Detect which cell encompasses the target text, then output its [X, Y] center coordinate. 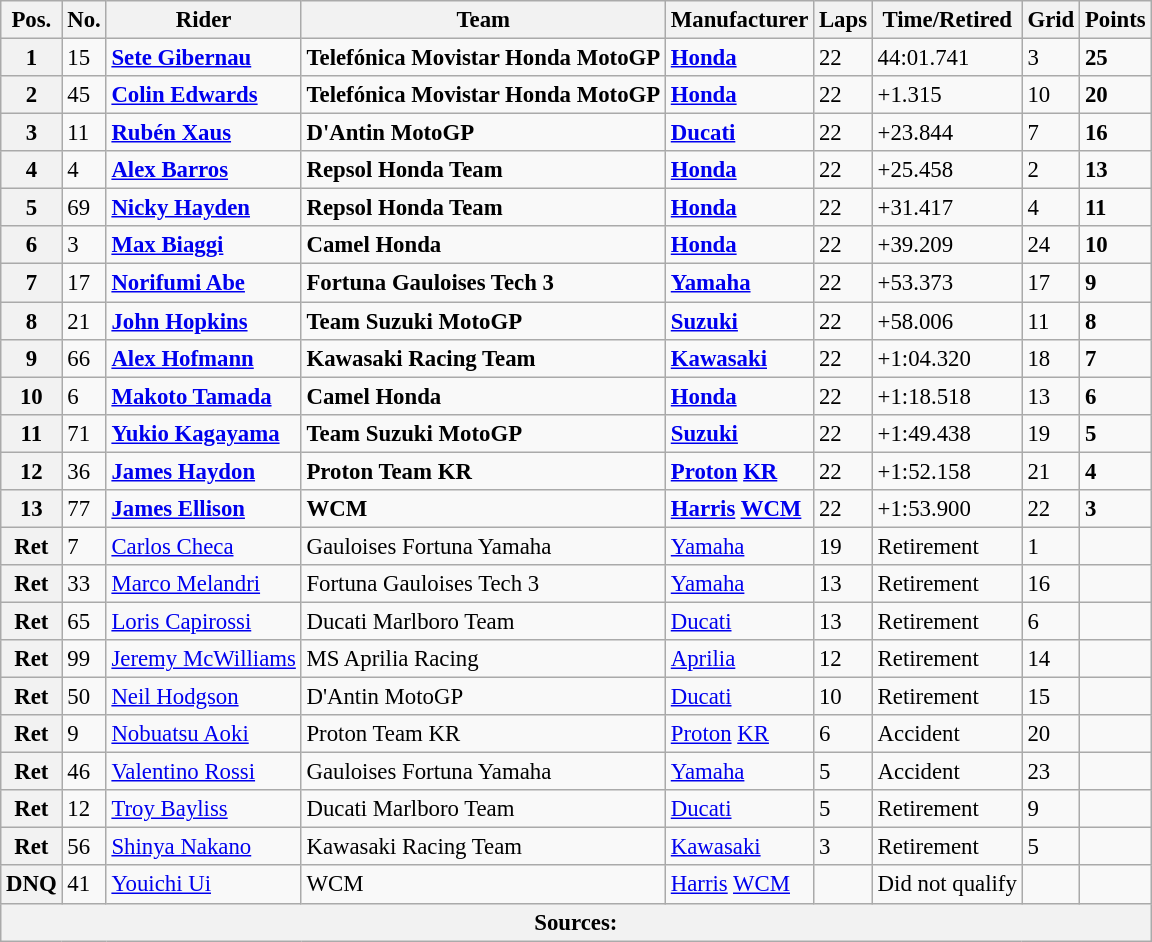
Rubén Xaus [204, 133]
Aprilia [739, 659]
+58.006 [947, 321]
DNQ [32, 885]
Max Biaggi [204, 245]
Troy Bayliss [204, 809]
41 [84, 885]
+1.315 [947, 95]
46 [84, 772]
66 [84, 358]
John Hopkins [204, 321]
Nicky Hayden [204, 208]
James Haydon [204, 471]
No. [84, 20]
24 [1050, 245]
+1:53.900 [947, 509]
+31.417 [947, 208]
23 [1050, 772]
Manufacturer [739, 20]
Pos. [32, 20]
Alex Barros [204, 170]
71 [84, 433]
Points [1116, 20]
33 [84, 584]
+39.209 [947, 245]
Colin Edwards [204, 95]
Marco Melandri [204, 584]
56 [84, 847]
25 [1116, 58]
Team [483, 20]
Carlos Checa [204, 546]
+23.844 [947, 133]
Loris Capirossi [204, 621]
+25.458 [947, 170]
Norifumi Abe [204, 283]
77 [84, 509]
Neil Hodgson [204, 697]
36 [84, 471]
Jeremy McWilliams [204, 659]
Time/Retired [947, 20]
65 [84, 621]
69 [84, 208]
Makoto Tamada [204, 396]
Grid [1050, 20]
Alex Hofmann [204, 358]
Nobuatsu Aoki [204, 734]
Youichi Ui [204, 885]
14 [1050, 659]
Sete Gibernau [204, 58]
44:01.741 [947, 58]
Rider [204, 20]
99 [84, 659]
Shinya Nakano [204, 847]
MS Aprilia Racing [483, 659]
18 [1050, 358]
+53.373 [947, 283]
50 [84, 697]
+1:04.320 [947, 358]
Yukio Kagayama [204, 433]
+1:52.158 [947, 471]
+1:49.438 [947, 433]
45 [84, 95]
Sources: [576, 922]
+1:18.518 [947, 396]
James Ellison [204, 509]
Did not qualify [947, 885]
Valentino Rossi [204, 772]
Laps [844, 20]
